Pinpoint the cell where the given text exists, returning its (X, Y) midpoint coordinate. 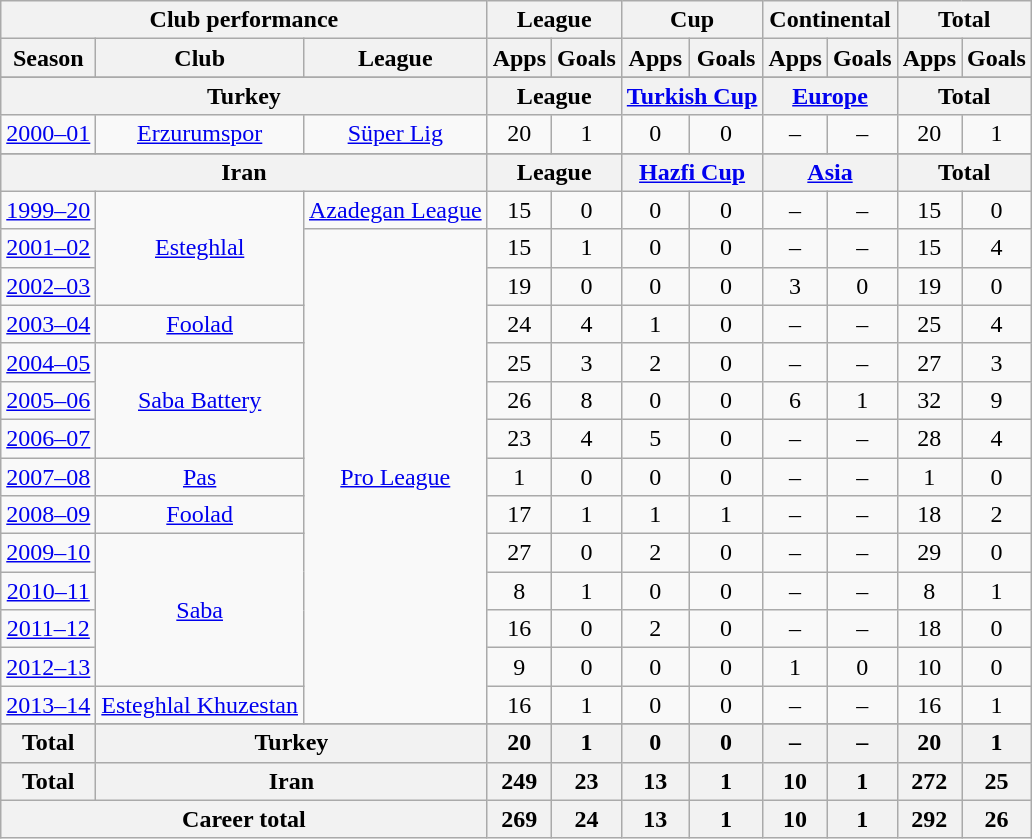
2013–14 (48, 705)
2003–04 (48, 324)
292 (929, 819)
2000–01 (48, 134)
2005–06 (48, 400)
2001–02 (48, 248)
Club (200, 58)
Turkish Cup (692, 96)
Hazfi Cup (692, 172)
2004–05 (48, 362)
269 (519, 819)
32 (929, 400)
Esteghlal (200, 248)
2009–10 (48, 553)
Pas (200, 477)
5 (655, 438)
2012–13 (48, 667)
272 (929, 781)
Cup (692, 20)
Saba (200, 610)
249 (519, 781)
2006–07 (48, 438)
Esteghlal Khuzestan (200, 705)
Career total (244, 819)
2010–11 (48, 591)
28 (929, 438)
Asia (830, 172)
17 (519, 515)
2008–09 (48, 515)
2011–12 (48, 629)
Erzurumspor (200, 134)
1999–20 (48, 210)
Pro League (395, 476)
29 (929, 553)
6 (795, 400)
2007–08 (48, 477)
Europe (830, 96)
Saba Battery (200, 400)
2002–03 (48, 286)
Season (48, 58)
Azadegan League (395, 210)
Club performance (244, 20)
Süper Lig (395, 134)
Continental (830, 20)
